Return [X, Y] of the center of cell containing provided text 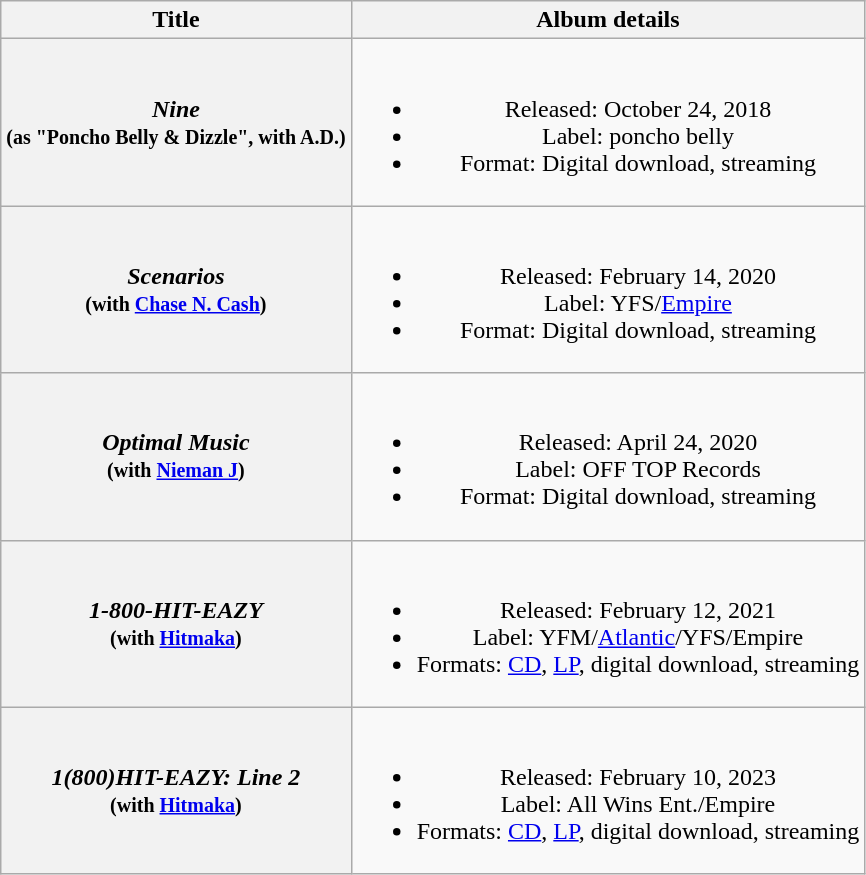
Title [176, 20]
1(800)HIT-EAZY: Line 2(with Hitmaka) [176, 790]
Nine(as "Poncho Belly & Dizzle", with A.D.) [176, 122]
Released: February 10, 2023Label: All Wins Ent./EmpireFormats: CD, LP, digital download, streaming [608, 790]
Scenarios(with Chase N. Cash) [176, 290]
Released: October 24, 2018Label: poncho bellyFormat: Digital download, streaming [608, 122]
Released: April 24, 2020Label: OFF TOP RecordsFormat: Digital download, streaming [608, 456]
Released: February 14, 2020Label: YFS/EmpireFormat: Digital download, streaming [608, 290]
1-800-HIT-EAZY(with Hitmaka) [176, 624]
Album details [608, 20]
Released: February 12, 2021Label: YFM/Atlantic/YFS/EmpireFormats: CD, LP, digital download, streaming [608, 624]
Optimal Music(with Nieman J) [176, 456]
